Extract the (X, Y) coordinate from the center of the cell holding the provided text.  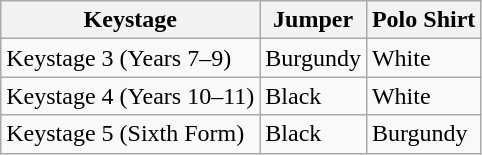
Keystage 3 (Years 7–9) (130, 58)
Jumper (314, 20)
Polo Shirt (423, 20)
Keystage 5 (Sixth Form) (130, 134)
Keystage (130, 20)
Keystage 4 (Years 10–11) (130, 96)
